From the cell containing the given text, extract its center point as [X, Y] coordinate. 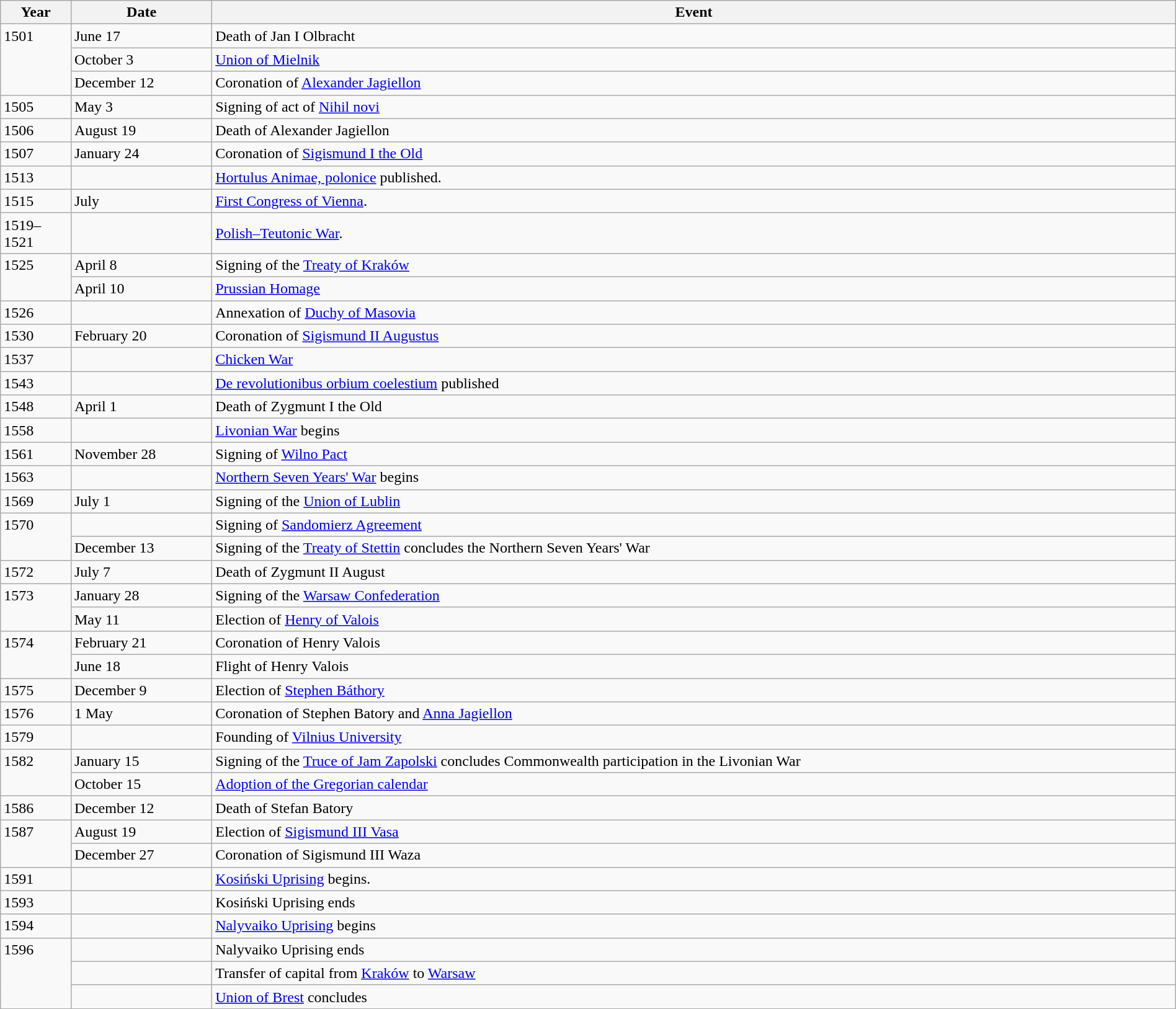
May 3 [141, 107]
Transfer of capital from Kraków to Warsaw [694, 973]
Election of Henry of Valois [694, 619]
1519–1521 [36, 233]
Death of Stefan Batory [694, 808]
De revolutionibus orbium coelestium published [694, 383]
1593 [36, 902]
1579 [36, 737]
1530 [36, 336]
Signing of the Truce of Jam Zapolski concludes Commonwealth participation in the Livonian War [694, 761]
1594 [36, 926]
1574 [36, 654]
1507 [36, 154]
Nalyvaiko Uprising begins [694, 926]
Death of Zygmunt I the Old [694, 407]
1586 [36, 808]
May 11 [141, 619]
December 9 [141, 690]
1570 [36, 536]
February 21 [141, 642]
1505 [36, 107]
Polish–Teutonic War. [694, 233]
1576 [36, 714]
Signing of the Treaty of Stettin concludes the Northern Seven Years' War [694, 548]
1506 [36, 130]
Prussian Homage [694, 288]
April 1 [141, 407]
December 13 [141, 548]
Signing of act of Nihil novi [694, 107]
1563 [36, 478]
July 1 [141, 501]
November 28 [141, 454]
1526 [36, 312]
1525 [36, 277]
Date [141, 12]
1591 [36, 879]
Election of Sigismund III Vasa [694, 832]
Election of Stephen Báthory [694, 690]
Northern Seven Years' War begins [694, 478]
January 28 [141, 595]
January 15 [141, 761]
1558 [36, 430]
Nalyvaiko Uprising ends [694, 949]
Coronation of Henry Valois [694, 642]
1582 [36, 773]
1537 [36, 360]
Kosiński Uprising begins. [694, 879]
Signing of the Warsaw Confederation [694, 595]
Signing of Sandomierz Agreement [694, 525]
Union of Mielnik [694, 60]
June 18 [141, 666]
October 3 [141, 60]
Death of Jan I Olbracht [694, 36]
Livonian War begins [694, 430]
1548 [36, 407]
April 8 [141, 265]
Event [694, 12]
April 10 [141, 288]
1543 [36, 383]
Year [36, 12]
Coronation of Alexander Jagiellon [694, 83]
July [141, 201]
1569 [36, 501]
Flight of Henry Valois [694, 666]
June 17 [141, 36]
Signing of Wilno Pact [694, 454]
July 7 [141, 572]
1515 [36, 201]
1 May [141, 714]
1572 [36, 572]
Signing of the Union of Lublin [694, 501]
1513 [36, 177]
January 24 [141, 154]
Death of Alexander Jagiellon [694, 130]
Kosiński Uprising ends [694, 902]
Coronation of Sigismund II Augustus [694, 336]
Hortulus Animae, polonice published. [694, 177]
Coronation of Stephen Batory and Anna Jagiellon [694, 714]
Signing of the Treaty of Kraków [694, 265]
October 15 [141, 785]
1587 [36, 843]
Death of Zygmunt II August [694, 572]
Founding of Vilnius University [694, 737]
Adoption of the Gregorian calendar [694, 785]
Annexation of Duchy of Masovia [694, 312]
Chicken War [694, 360]
December 27 [141, 855]
First Congress of Vienna. [694, 201]
Union of Brest concludes [694, 997]
1575 [36, 690]
1501 [36, 60]
1596 [36, 973]
1573 [36, 607]
Coronation of Sigismund III Waza [694, 855]
February 20 [141, 336]
1561 [36, 454]
Coronation of Sigismund I the Old [694, 154]
